From the cell containing the given text, extract its center point as [x, y] coordinate. 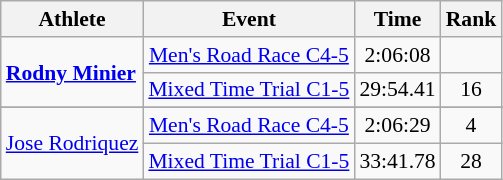
2:06:08 [397, 55]
4 [472, 126]
2:06:29 [397, 126]
28 [472, 162]
29:54.41 [397, 90]
Event [248, 19]
Rodny Minier [72, 72]
16 [472, 90]
33:41.78 [397, 162]
Athlete [72, 19]
Time [397, 19]
Jose Rodriquez [72, 144]
Rank [472, 19]
